Determine the [x, y] coordinate at the center of the cell enclosing the given text.  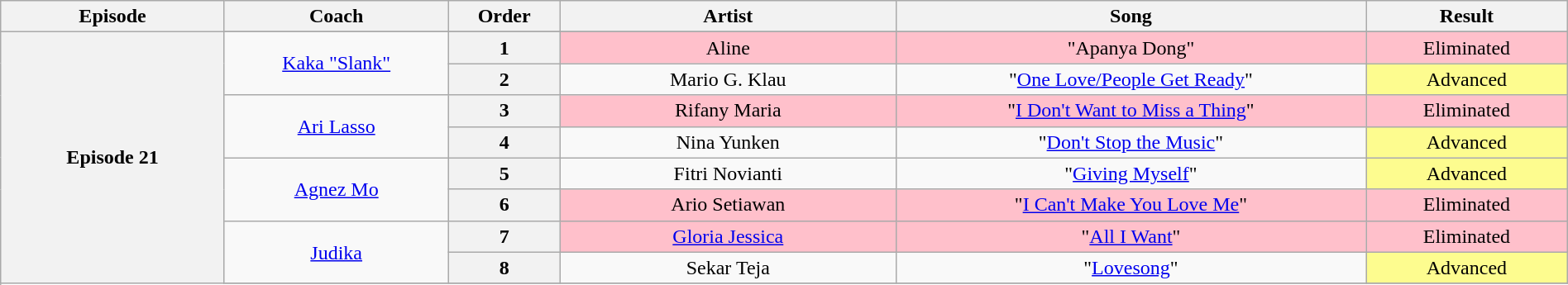
Ario Setiawan [728, 205]
Coach [336, 17]
Mario G. Klau [728, 79]
7 [504, 236]
Episode 21 [112, 158]
Artist [728, 17]
Sekar Teja [728, 268]
3 [504, 111]
Order [504, 17]
Aline [728, 48]
"Don't Stop the Music" [1131, 142]
Episode [112, 17]
Ari Lasso [336, 126]
Fitri Novianti [728, 173]
"Lovesong" [1131, 268]
"All I Want" [1131, 236]
4 [504, 142]
5 [504, 173]
2 [504, 79]
"Giving Myself" [1131, 173]
Nina Yunken [728, 142]
Result [1467, 17]
"I Can't Make You Love Me" [1131, 205]
Gloria Jessica [728, 236]
8 [504, 268]
Kaka "Slank" [336, 64]
"I Don't Want to Miss a Thing" [1131, 111]
Judika [336, 252]
1 [504, 48]
"Apanya Dong" [1131, 48]
Agnez Mo [336, 189]
6 [504, 205]
"One Love/People Get Ready" [1131, 79]
Song [1131, 17]
Rifany Maria [728, 111]
